Detect which cell encompasses the target text, then output its (x, y) center coordinate. 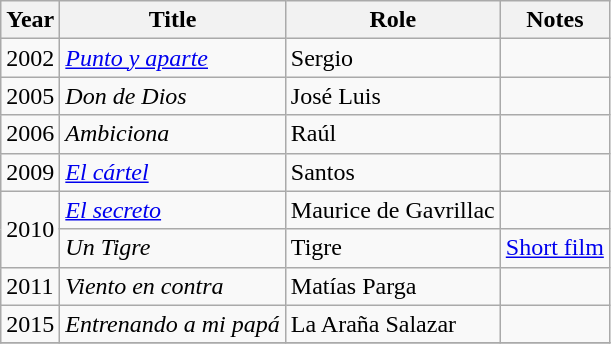
Short film (554, 248)
Matías Parga (392, 286)
Raúl (392, 134)
2009 (30, 172)
Santos (392, 172)
Notes (554, 20)
Tigre (392, 248)
Punto y aparte (172, 58)
2010 (30, 229)
2005 (30, 96)
Sergio (392, 58)
Role (392, 20)
La Araña Salazar (392, 324)
Ambiciona (172, 134)
2015 (30, 324)
Entrenando a mi papá (172, 324)
2011 (30, 286)
Year (30, 20)
Title (172, 20)
Don de Dios (172, 96)
El secreto (172, 210)
Maurice de Gavrillac (392, 210)
Viento en contra (172, 286)
Un Tigre (172, 248)
2006 (30, 134)
El cártel (172, 172)
2002 (30, 58)
José Luis (392, 96)
